Find where the given text appears and provide that cell's center as (x, y) coordinate. 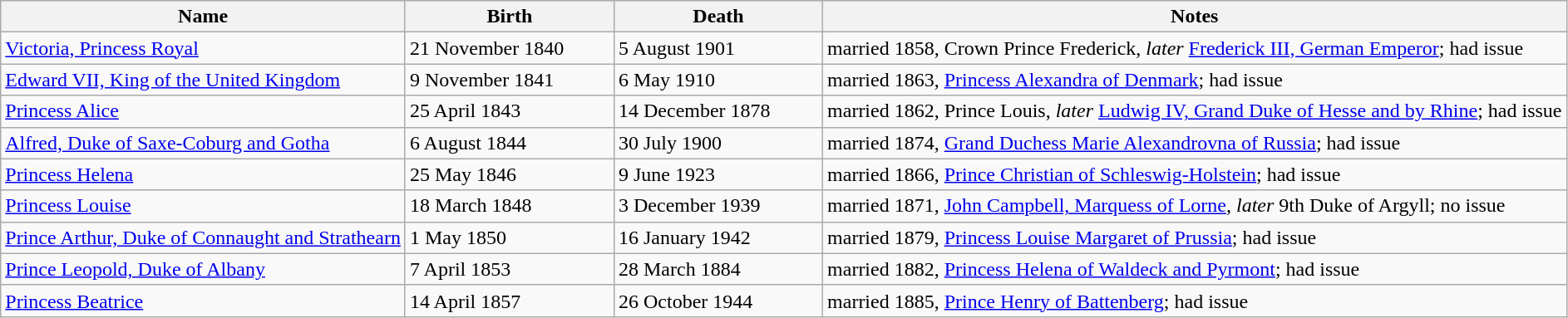
married 1871, John Campbell, Marquess of Lorne, later 9th Duke of Argyll; no issue (1195, 206)
25 April 1843 (509, 111)
Notes (1195, 17)
18 March 1848 (509, 206)
14 December 1878 (718, 111)
14 April 1857 (509, 301)
married 1858, Crown Prince Frederick, later Frederick III, German Emperor; had issue (1195, 48)
Princess Beatrice (203, 301)
married 1866, Prince Christian of Schleswig-Holstein; had issue (1195, 174)
Death (718, 17)
9 June 1923 (718, 174)
Alfred, Duke of Saxe-Coburg and Gotha (203, 143)
9 November 1841 (509, 80)
married 1862, Prince Louis, later Ludwig IV, Grand Duke of Hesse and by Rhine; had issue (1195, 111)
25 May 1846 (509, 174)
married 1863, Princess Alexandra of Denmark; had issue (1195, 80)
Prince Leopold, Duke of Albany (203, 269)
married 1882, Princess Helena of Waldeck and Pyrmont; had issue (1195, 269)
16 January 1942 (718, 237)
Princess Helena (203, 174)
Edward VII, King of the United Kingdom (203, 80)
21 November 1840 (509, 48)
28 March 1884 (718, 269)
Princess Alice (203, 111)
30 July 1900 (718, 143)
3 December 1939 (718, 206)
Birth (509, 17)
married 1885, Prince Henry of Battenberg; had issue (1195, 301)
6 August 1844 (509, 143)
married 1874, Grand Duchess Marie Alexandrovna of Russia; had issue (1195, 143)
5 August 1901 (718, 48)
Name (203, 17)
26 October 1944 (718, 301)
1 May 1850 (509, 237)
Victoria, Princess Royal (203, 48)
6 May 1910 (718, 80)
Prince Arthur, Duke of Connaught and Strathearn (203, 237)
7 April 1853 (509, 269)
married 1879, Princess Louise Margaret of Prussia; had issue (1195, 237)
Princess Louise (203, 206)
